Pinpoint the cell where the given text exists, returning its (X, Y) midpoint coordinate. 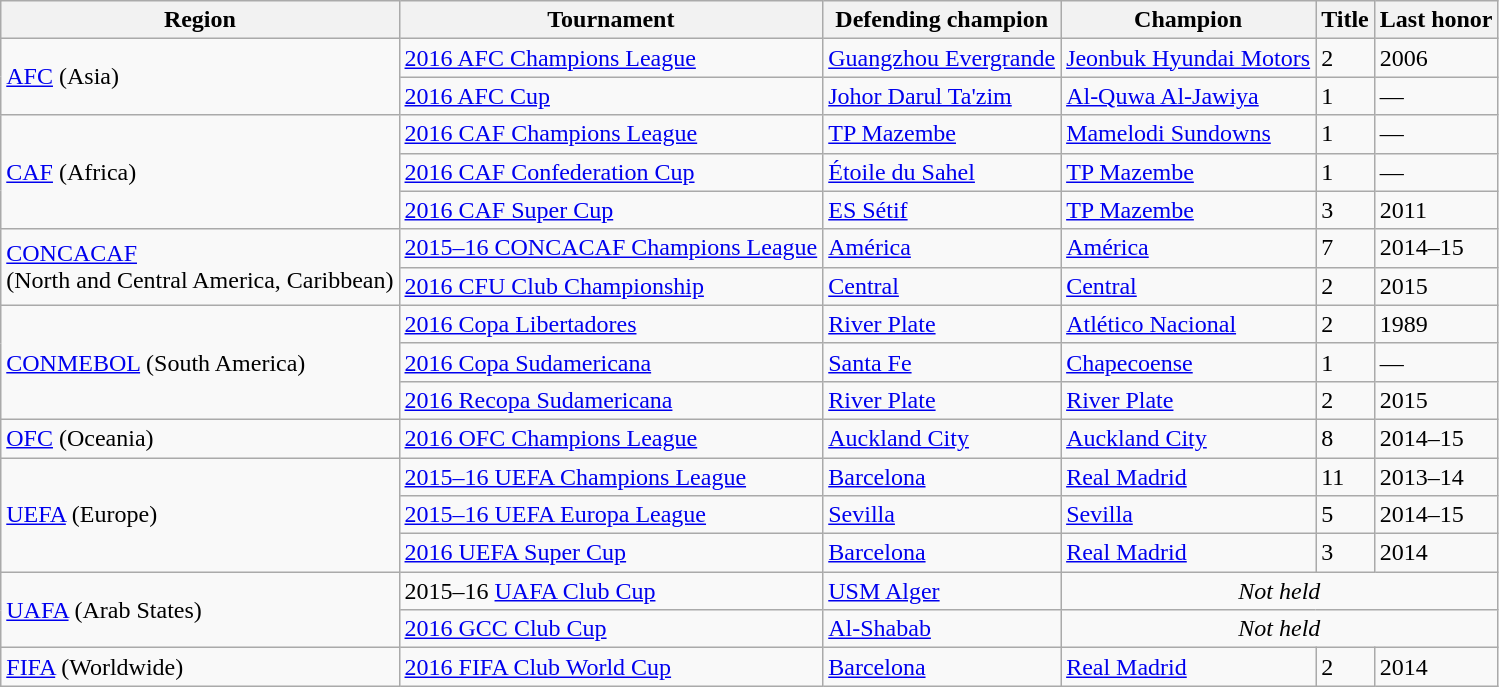
CONCACAF(North and Central America, Caribbean) (200, 267)
Santa Fe (942, 362)
2015–16 CONCACAF Champions League (611, 248)
OFC (Oceania) (200, 438)
2016 OFC Champions League (611, 438)
2016 Recopa Sudamericana (611, 400)
CAF (Africa) (200, 172)
2015–16 UEFA Champions League (611, 477)
2016 Copa Libertadores (611, 324)
Al-Quwa Al-Jawiya (1188, 96)
UEFA (Europe) (200, 515)
8 (1346, 438)
Defending champion (942, 20)
2015–16 UAFA Club Cup (611, 591)
2016 CFU Club Championship (611, 286)
ES Sétif (942, 210)
2006 (1436, 58)
11 (1346, 477)
Johor Darul Ta'zim (942, 96)
Region (200, 20)
Mamelodi Sundowns (1188, 134)
USM Alger (942, 591)
Title (1346, 20)
2016 FIFA Club World Cup (611, 667)
2016 AFC Cup (611, 96)
CONMEBOL (South America) (200, 362)
2015–16 UEFA Europa League (611, 515)
Guangzhou Evergrande (942, 58)
Étoile du Sahel (942, 172)
Tournament (611, 20)
5 (1346, 515)
2016 Copa Sudamericana (611, 362)
Champion (1188, 20)
2011 (1436, 210)
Chapecoense (1188, 362)
Atlético Nacional (1188, 324)
Al-Shabab (942, 629)
2013–14 (1436, 477)
2016 UEFA Super Cup (611, 553)
2016 CAF Confederation Cup (611, 172)
FIFA (Worldwide) (200, 667)
AFC (Asia) (200, 77)
2016 GCC Club Cup (611, 629)
2016 CAF Champions League (611, 134)
1989 (1436, 324)
UAFA (Arab States) (200, 610)
2016 AFC Champions League (611, 58)
Last honor (1436, 20)
Jeonbuk Hyundai Motors (1188, 58)
7 (1346, 248)
2016 CAF Super Cup (611, 210)
